Search for the cell housing the specified text and yield its (X, Y) center coordinate. 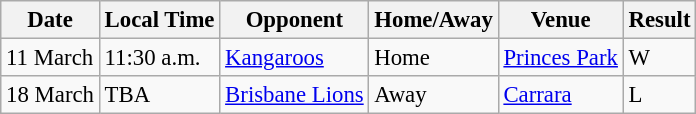
TBA (160, 95)
Local Time (160, 20)
11 March (50, 58)
Princes Park (560, 58)
18 March (50, 95)
Home (434, 58)
Date (50, 20)
Brisbane Lions (294, 95)
Result (660, 20)
Home/Away (434, 20)
11:30 a.m. (160, 58)
Venue (560, 20)
Away (434, 95)
Carrara (560, 95)
Opponent (294, 20)
L (660, 95)
W (660, 58)
Kangaroos (294, 58)
